Find where the given text appears and provide that cell's center as [X, Y] coordinate. 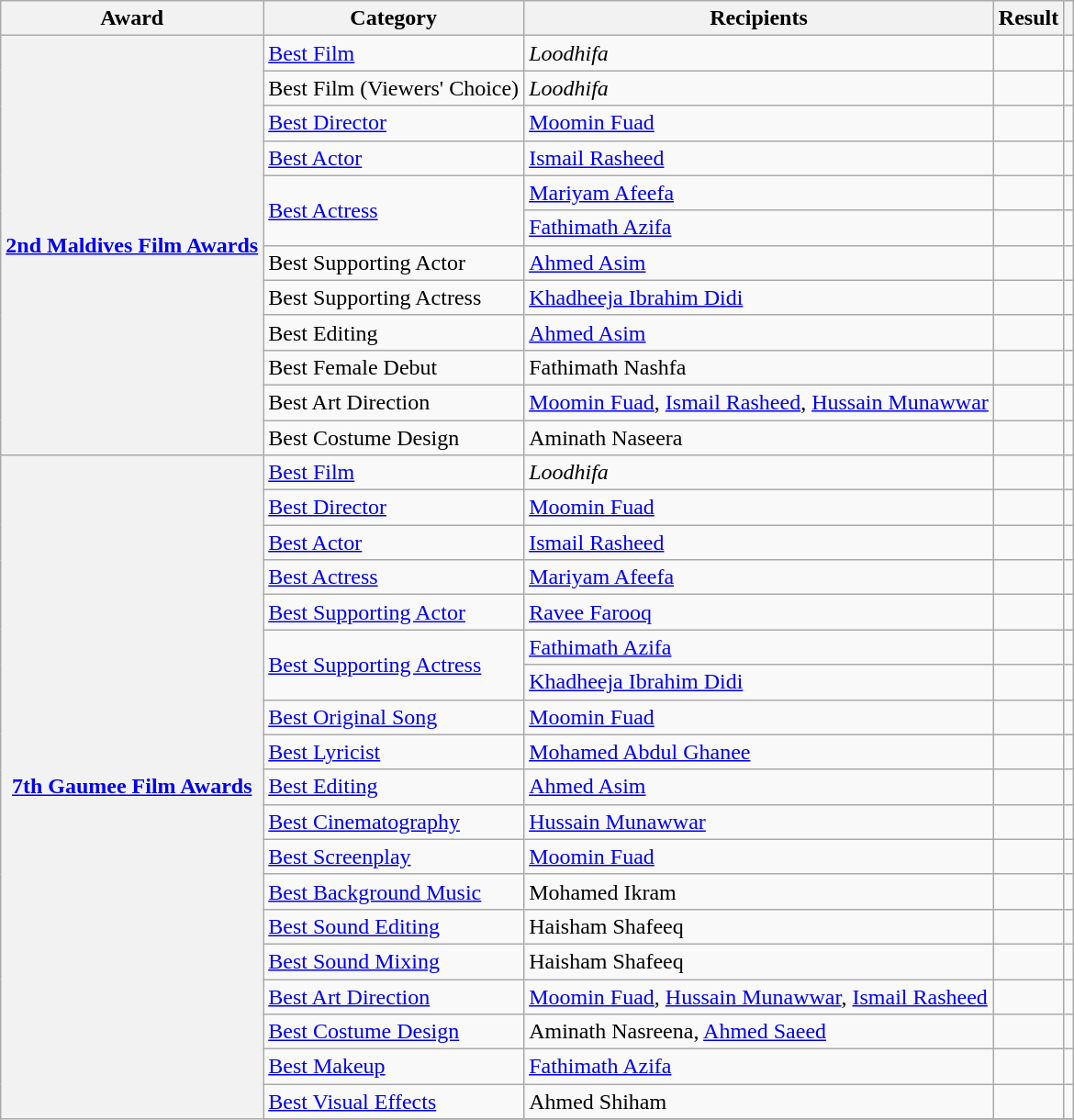
7th Gaumee Film Awards [132, 788]
2nd Maldives Film Awards [132, 246]
Best Original Song [394, 717]
Best Lyricist [394, 752]
Best Female Debut [394, 367]
Fathimath Nashfa [759, 367]
Best Film (Viewers' Choice) [394, 88]
Best Sound Mixing [394, 961]
Category [394, 18]
Best Cinematography [394, 822]
Moomin Fuad, Hussain Munawwar, Ismail Rasheed [759, 996]
Best Screenplay [394, 857]
Aminath Nasreena, Ahmed Saeed [759, 1032]
Mohamed Ikram [759, 891]
Hussain Munawwar [759, 822]
Ahmed Shiham [759, 1102]
Award [132, 18]
Best Background Music [394, 891]
Recipients [759, 18]
Best Sound Editing [394, 926]
Best Makeup [394, 1067]
Result [1028, 18]
Moomin Fuad, Ismail Rasheed, Hussain Munawwar [759, 402]
Mohamed Abdul Ghanee [759, 752]
Aminath Naseera [759, 438]
Best Visual Effects [394, 1102]
Ravee Farooq [759, 612]
